Identify which cell holds the provided text, then report its [X, Y] central coordinate. 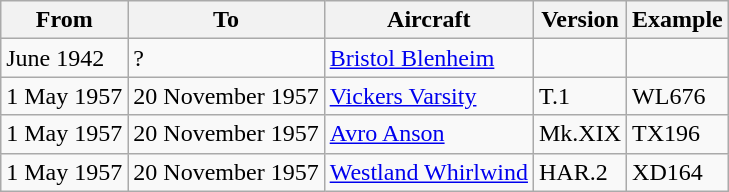
HAR.2 [580, 172]
XD164 [678, 172]
From [64, 20]
Bristol Blenheim [428, 58]
Avro Anson [428, 134]
T.1 [580, 96]
? [226, 58]
Mk.XIX [580, 134]
Example [678, 20]
June 1942 [64, 58]
Aircraft [428, 20]
To [226, 20]
Version [580, 20]
Westland Whirlwind [428, 172]
TX196 [678, 134]
Vickers Varsity [428, 96]
WL676 [678, 96]
